For the text-containing cell, return its midpoint in (x, y) coordinate format. 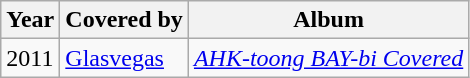
2011 (30, 58)
Year (30, 20)
Album (328, 20)
Glasvegas (124, 58)
Covered by (124, 20)
AHK-toong BAY-bi Covered (328, 58)
